For the text-containing cell, return its midpoint in [X, Y] coordinate format. 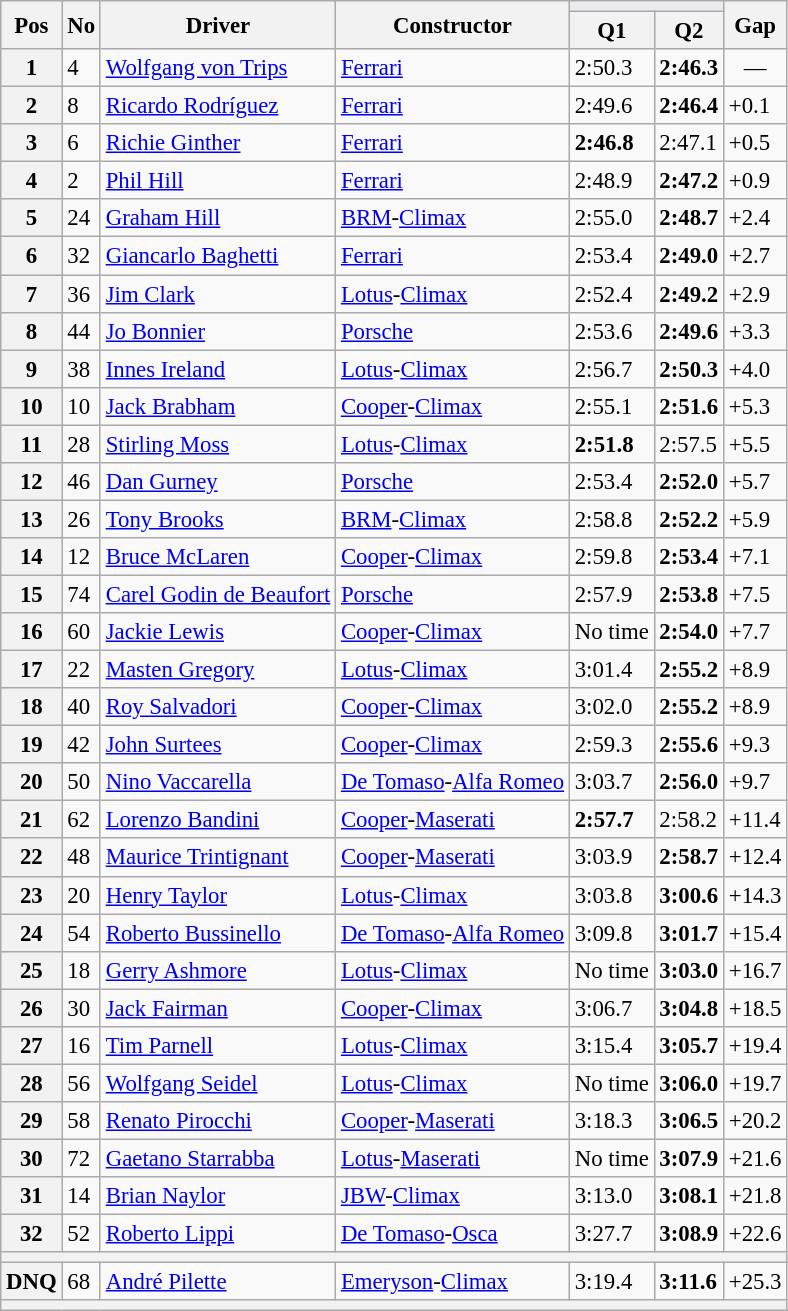
23 [32, 895]
68 [81, 1282]
+5.5 [754, 444]
Carel Godin de Beaufort [218, 594]
Driver [218, 25]
2:51.8 [612, 444]
Graham Hill [218, 219]
Roberto Bussinello [218, 933]
+12.4 [754, 858]
+3.3 [754, 331]
2:47.2 [688, 181]
2:55.6 [688, 745]
+11.4 [754, 820]
+7.7 [754, 632]
44 [81, 331]
2:49.0 [688, 256]
3:03.8 [612, 895]
7 [32, 294]
74 [81, 594]
+0.5 [754, 143]
2:48.9 [612, 181]
Wolfgang Seidel [218, 1083]
2:53.8 [688, 594]
2:58.8 [612, 519]
Q2 [688, 31]
Giancarlo Baghetti [218, 256]
40 [81, 707]
5 [32, 219]
3:03.7 [612, 782]
Jack Fairman [218, 1008]
3:11.6 [688, 1282]
52 [81, 1234]
3:13.0 [612, 1196]
3:19.4 [612, 1282]
Wolfgang von Trips [218, 68]
+2.4 [754, 219]
3:07.9 [688, 1158]
3:05.7 [688, 1046]
3:09.8 [612, 933]
62 [81, 820]
Dan Gurney [218, 482]
48 [81, 858]
3:08.9 [688, 1234]
+7.1 [754, 557]
42 [81, 745]
No [81, 25]
1 [32, 68]
+4.0 [754, 369]
2:58.7 [688, 858]
+19.4 [754, 1046]
+2.9 [754, 294]
Emeryson-Climax [453, 1282]
19 [32, 745]
72 [81, 1158]
Jack Brabham [218, 406]
+18.5 [754, 1008]
2:53.6 [612, 331]
Brian Naylor [218, 1196]
Pos [32, 25]
2:55.0 [612, 219]
29 [32, 1121]
Constructor [453, 25]
Lotus-Maserati [453, 1158]
3:08.1 [688, 1196]
3:06.5 [688, 1121]
+19.7 [754, 1083]
2:56.7 [612, 369]
+21.6 [754, 1158]
2:49.2 [688, 294]
+15.4 [754, 933]
46 [81, 482]
Jo Bonnier [218, 331]
+22.6 [754, 1234]
Gap [754, 25]
2:57.7 [612, 820]
56 [81, 1083]
2:46.3 [688, 68]
2:51.6 [688, 406]
27 [32, 1046]
Roy Salvadori [218, 707]
3:03.0 [688, 970]
2:56.0 [688, 782]
2:52.2 [688, 519]
— [754, 68]
André Pilette [218, 1282]
+9.7 [754, 782]
3:01.7 [688, 933]
58 [81, 1121]
2:46.4 [688, 106]
DNQ [32, 1282]
Tim Parnell [218, 1046]
2:52.4 [612, 294]
Maurice Trintignant [218, 858]
De Tomaso-Osca [453, 1234]
3:01.4 [612, 670]
2:55.1 [612, 406]
2:46.8 [612, 143]
25 [32, 970]
Lorenzo Bandini [218, 820]
3:04.8 [688, 1008]
2:52.0 [688, 482]
38 [81, 369]
2:57.5 [688, 444]
+9.3 [754, 745]
3:15.4 [612, 1046]
36 [81, 294]
Q1 [612, 31]
9 [32, 369]
JBW-Climax [453, 1196]
Tony Brooks [218, 519]
2:57.9 [612, 594]
Gaetano Starrabba [218, 1158]
17 [32, 670]
Jackie Lewis [218, 632]
Jim Clark [218, 294]
13 [32, 519]
3:03.9 [612, 858]
Innes Ireland [218, 369]
+0.1 [754, 106]
2:59.8 [612, 557]
John Surtees [218, 745]
Bruce McLaren [218, 557]
+2.7 [754, 256]
Masten Gregory [218, 670]
Roberto Lippi [218, 1234]
3:02.0 [612, 707]
Richie Ginther [218, 143]
3:06.7 [612, 1008]
60 [81, 632]
+25.3 [754, 1282]
50 [81, 782]
3:27.7 [612, 1234]
+7.5 [754, 594]
+16.7 [754, 970]
+20.2 [754, 1121]
+21.8 [754, 1196]
2:47.1 [688, 143]
3:06.0 [688, 1083]
3:18.3 [612, 1121]
15 [32, 594]
Renato Pirocchi [218, 1121]
54 [81, 933]
Ricardo Rodríguez [218, 106]
31 [32, 1196]
+5.3 [754, 406]
2:48.7 [688, 219]
11 [32, 444]
+0.9 [754, 181]
3:00.6 [688, 895]
2:58.2 [688, 820]
2:54.0 [688, 632]
21 [32, 820]
+5.9 [754, 519]
2:59.3 [612, 745]
+5.7 [754, 482]
Nino Vaccarella [218, 782]
+14.3 [754, 895]
3 [32, 143]
Gerry Ashmore [218, 970]
Henry Taylor [218, 895]
Phil Hill [218, 181]
Stirling Moss [218, 444]
